Pinpoint the cell where the given text exists, returning its [X, Y] midpoint coordinate. 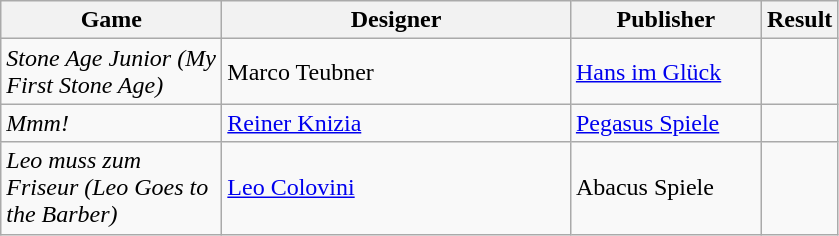
Result [799, 20]
Leo Colovini [396, 188]
Mmm! [112, 123]
Game [112, 20]
Hans im Glück [666, 72]
Publisher [666, 20]
Abacus Spiele [666, 188]
Marco Teubner [396, 72]
Leo muss zum Friseur (Leo Goes to the Barber) [112, 188]
Reiner Knizia [396, 123]
Stone Age Junior (My First Stone Age) [112, 72]
Designer [396, 20]
Pegasus Spiele [666, 123]
